Output the [X, Y] coordinate of the center of the cell containing the given text.  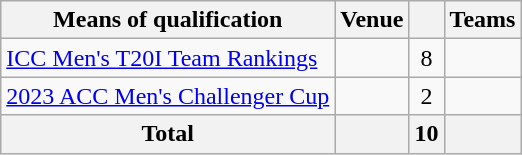
2 [426, 96]
Means of qualification [168, 20]
Total [168, 134]
ICC Men's T20I Team Rankings [168, 58]
10 [426, 134]
8 [426, 58]
Venue [372, 20]
2023 ACC Men's Challenger Cup [168, 96]
Teams [482, 20]
